Determine the [X, Y] coordinate at the center of the cell enclosing the given text.  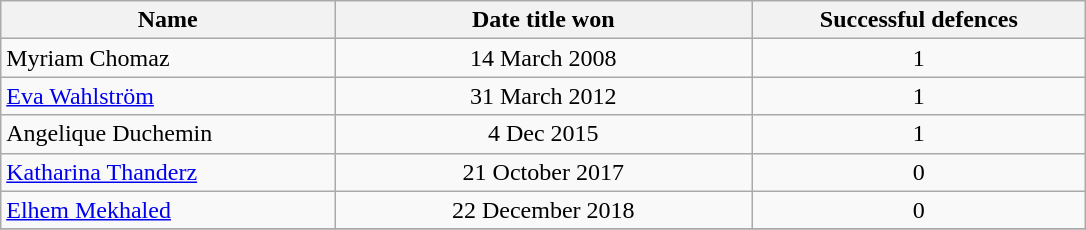
Elhem Mekhaled [168, 210]
14 March 2008 [544, 58]
31 March 2012 [544, 96]
4 Dec 2015 [544, 134]
Myriam Chomaz [168, 58]
Angelique Duchemin [168, 134]
Eva Wahlström [168, 96]
Successful defences [919, 20]
Date title won [544, 20]
Katharina Thanderz [168, 172]
22 December 2018 [544, 210]
21 October 2017 [544, 172]
Name [168, 20]
